Provide the [X, Y] coordinate of the cell's center where the given text is located.  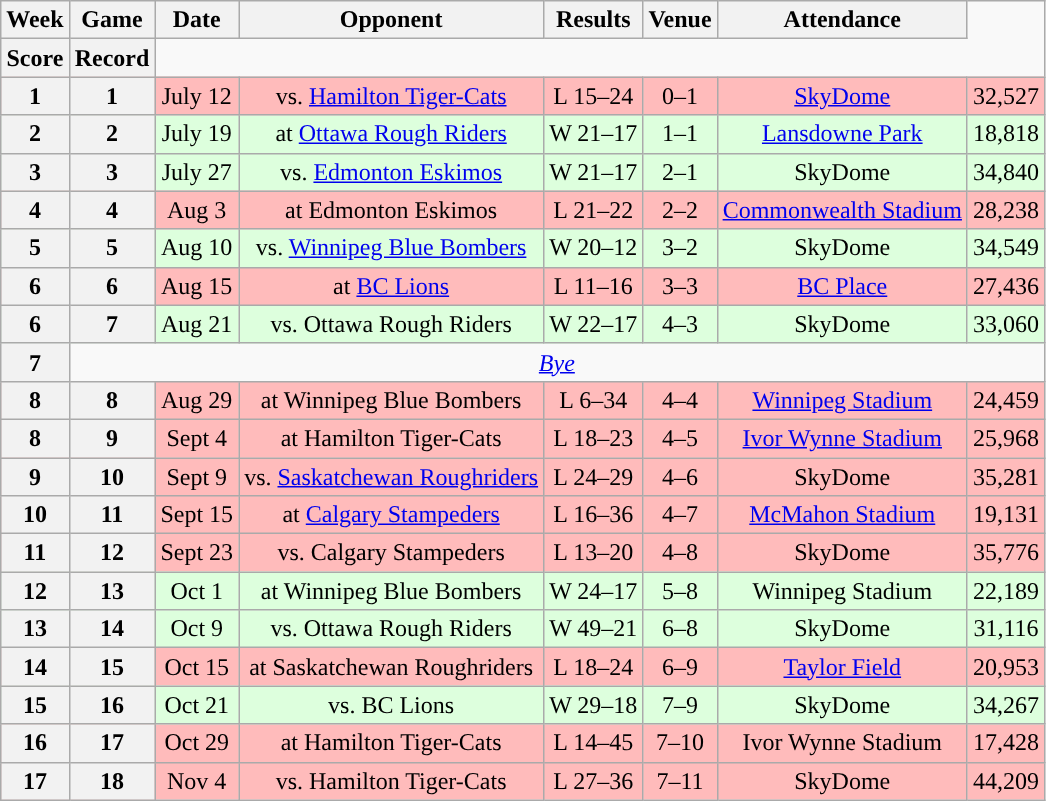
6–8 [680, 629]
Oct 15 [197, 667]
vs. Edmonton Eskimos [392, 172]
Venue [680, 20]
18,818 [1006, 134]
at BC Lions [392, 286]
Lansdowne Park [842, 134]
4–8 [680, 553]
Nov 4 [197, 781]
Score [35, 58]
W 29–18 [594, 705]
2–1 [680, 172]
17,428 [1006, 743]
Aug 3 [197, 210]
W 24–17 [594, 591]
L 18–24 [594, 667]
at Calgary Stampeders [392, 515]
32,527 [1006, 96]
35,281 [1006, 477]
Oct 21 [197, 705]
vs. Calgary Stampeders [392, 553]
Aug 10 [197, 248]
Attendance [842, 20]
1–1 [680, 134]
W 49–21 [594, 629]
7–9 [680, 705]
L 14–45 [594, 743]
at Edmonton Eskimos [392, 210]
Game [112, 20]
Oct 1 [197, 591]
Results [594, 20]
34,549 [1006, 248]
2–2 [680, 210]
19,131 [1006, 515]
L 16–36 [594, 515]
Aug 21 [197, 324]
L 27–36 [594, 781]
vs. Winnipeg Blue Bombers [392, 248]
34,840 [1006, 172]
L 21–22 [594, 210]
at Ottawa Rough Riders [392, 134]
Sept 15 [197, 515]
4–6 [680, 477]
4–4 [680, 400]
Week [35, 20]
July 19 [197, 134]
22,189 [1006, 591]
4–3 [680, 324]
July 27 [197, 172]
4–7 [680, 515]
Taylor Field [842, 667]
W 20–12 [594, 248]
20,953 [1006, 667]
W 22–17 [594, 324]
35,776 [1006, 553]
vs. Saskatchewan Roughriders [392, 477]
L 13–20 [594, 553]
44,209 [1006, 781]
Aug 29 [197, 400]
4–5 [680, 438]
28,238 [1006, 210]
McMahon Stadium [842, 515]
Record [112, 58]
Bye [556, 362]
Opponent [392, 20]
Date [197, 20]
L 15–24 [594, 96]
18 [112, 781]
at Saskatchewan Roughriders [392, 667]
3–3 [680, 286]
31,116 [1006, 629]
July 12 [197, 96]
L 24–29 [594, 477]
Oct 9 [197, 629]
Sept 9 [197, 477]
vs. BC Lions [392, 705]
24,459 [1006, 400]
L 18–23 [594, 438]
7–11 [680, 781]
L 6–34 [594, 400]
34,267 [1006, 705]
Commonwealth Stadium [842, 210]
0–1 [680, 96]
Sept 4 [197, 438]
5–8 [680, 591]
27,436 [1006, 286]
L 11–16 [594, 286]
7–10 [680, 743]
BC Place [842, 286]
33,060 [1006, 324]
3–2 [680, 248]
Oct 29 [197, 743]
6–9 [680, 667]
Aug 15 [197, 286]
Sept 23 [197, 553]
25,968 [1006, 438]
